Identify which cell holds the provided text, then report its (X, Y) central coordinate. 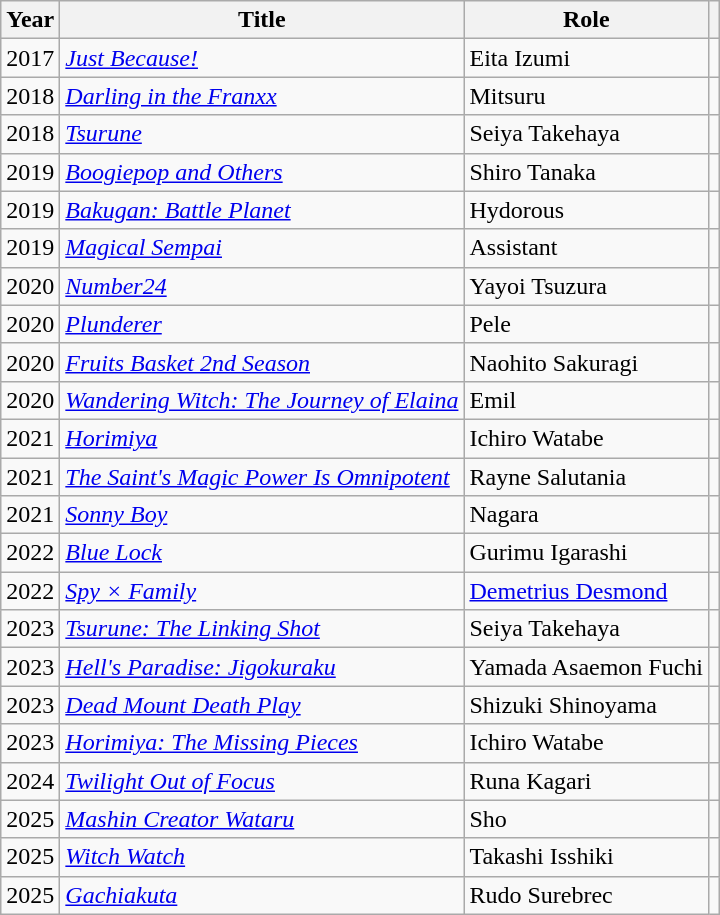
Dead Mount Death Play (262, 705)
Sonny Boy (262, 515)
Emil (586, 400)
Title (262, 20)
Bakugan: Battle Planet (262, 210)
Takashi Isshiki (586, 857)
Spy × Family (262, 591)
Darling in the Franxx (262, 96)
Assistant (586, 248)
Gurimu Igarashi (586, 553)
Gachiakuta (262, 895)
Shiro Tanaka (586, 172)
Runa Kagari (586, 781)
2017 (30, 58)
Role (586, 20)
Sho (586, 819)
Boogiepop and Others (262, 172)
Twilight Out of Focus (262, 781)
Horimiya (262, 438)
Pele (586, 324)
Fruits Basket 2nd Season (262, 362)
Rayne Salutania (586, 477)
Nagara (586, 515)
Shizuki Shinoyama (586, 705)
Blue Lock (262, 553)
Yamada Asaemon Fuchi (586, 667)
Number24 (262, 286)
Rudo Surebrec (586, 895)
Mashin Creator Wataru (262, 819)
Hell's Paradise: Jigokuraku (262, 667)
Naohito Sakuragi (586, 362)
Horimiya: The Missing Pieces (262, 743)
Wandering Witch: The Journey of Elaina (262, 400)
Witch Watch (262, 857)
Year (30, 20)
Magical Sempai (262, 248)
Eita Izumi (586, 58)
2024 (30, 781)
Hydorous (586, 210)
Tsurune: The Linking Shot (262, 629)
Tsurune (262, 134)
Demetrius Desmond (586, 591)
The Saint's Magic Power Is Omnipotent (262, 477)
Plunderer (262, 324)
Just Because! (262, 58)
Mitsuru (586, 96)
Yayoi Tsuzura (586, 286)
